Extract the (X, Y) coordinate from the center of the cell holding the provided text.  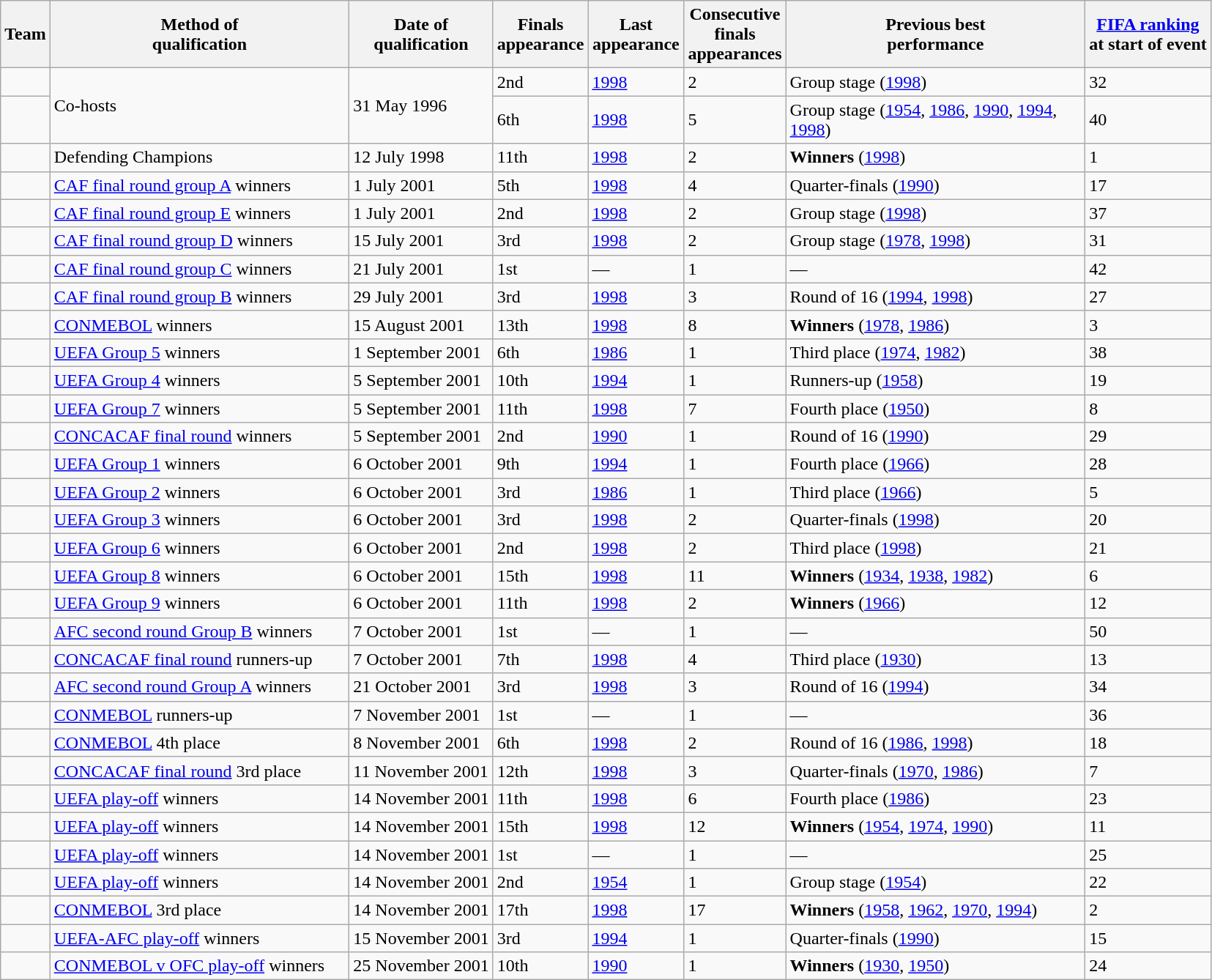
25 November 2001 (421, 966)
CAF final round group D winners (199, 241)
21 October 2001 (421, 687)
Winners (1930, 1950) (936, 966)
Winners (1958, 1962, 1970, 1994) (936, 910)
37 (1148, 213)
Runners-up (1958) (936, 380)
31 May 1996 (421, 105)
CAF final round group C winners (199, 269)
Fourth place (1986) (936, 798)
38 (1148, 352)
CONMEBOL winners (199, 324)
Third place (1930) (936, 659)
AFC second round Group A winners (199, 687)
UEFA Group 4 winners (199, 380)
UEFA Group 8 winners (199, 576)
Group stage (1978, 1998) (936, 241)
UEFA Group 5 winners (199, 352)
15 (1148, 938)
15 July 2001 (421, 241)
29 July 2001 (421, 297)
40 (1148, 120)
21 July 2001 (421, 269)
CONMEBOL 4th place (199, 743)
Winners (1978, 1986) (936, 324)
Round of 16 (1986, 1998) (936, 743)
CONCACAF final round winners (199, 437)
CONMEBOL v OFC play-off winners (199, 966)
UEFA Group 1 winners (199, 464)
36 (1148, 715)
13th (540, 324)
FIFA rankingat start of event (1148, 34)
29 (1148, 437)
9th (540, 464)
21 (1148, 548)
Fourth place (1966) (936, 464)
23 (1148, 798)
13 (1148, 659)
Winners (1998) (936, 157)
Winners (1966) (936, 604)
UEFA Group 3 winners (199, 520)
Consecutivefinalsappearances (735, 34)
Third place (1974, 1982) (936, 352)
5th (540, 185)
42 (1148, 269)
UEFA Group 7 winners (199, 408)
34 (1148, 687)
UEFA Group 2 winners (199, 492)
UEFA Group 9 winners (199, 604)
Defending Champions (199, 157)
Winners (1954, 1974, 1990) (936, 826)
UEFA-AFC play-off winners (199, 938)
CONCACAF final round 3rd place (199, 771)
20 (1148, 520)
CONMEBOL runners-up (199, 715)
Round of 16 (1990) (936, 437)
CAF final round group E winners (199, 213)
Group stage (1954, 1986, 1990, 1994, 1998) (936, 120)
Lastappearance (636, 34)
Co-hosts (199, 105)
Finalsappearance (540, 34)
24 (1148, 966)
Group stage (1954) (936, 883)
Previous bestperformance (936, 34)
22 (1148, 883)
Method ofqualification (199, 34)
CONMEBOL 3rd place (199, 910)
31 (1148, 241)
18 (1148, 743)
Third place (1966) (936, 492)
Round of 16 (1994) (936, 687)
Quarter-finals (1998) (936, 520)
28 (1148, 464)
15 August 2001 (421, 324)
19 (1148, 380)
27 (1148, 297)
Quarter-finals (1970, 1986) (936, 771)
UEFA Group 6 winners (199, 548)
32 (1148, 82)
50 (1148, 631)
AFC second round Group B winners (199, 631)
25 (1148, 855)
1 September 2001 (421, 352)
11 November 2001 (421, 771)
7 November 2001 (421, 715)
8 November 2001 (421, 743)
12th (540, 771)
Team (26, 34)
12 July 1998 (421, 157)
Third place (1998) (936, 548)
7th (540, 659)
CAF final round group A winners (199, 185)
Round of 16 (1994, 1998) (936, 297)
Fourth place (1950) (936, 408)
CAF final round group B winners (199, 297)
17th (540, 910)
CONCACAF final round runners-up (199, 659)
15 November 2001 (421, 938)
Date ofqualification (421, 34)
Winners (1934, 1938, 1982) (936, 576)
1954 (636, 883)
